Identify which cell holds the provided text, then report its [X, Y] central coordinate. 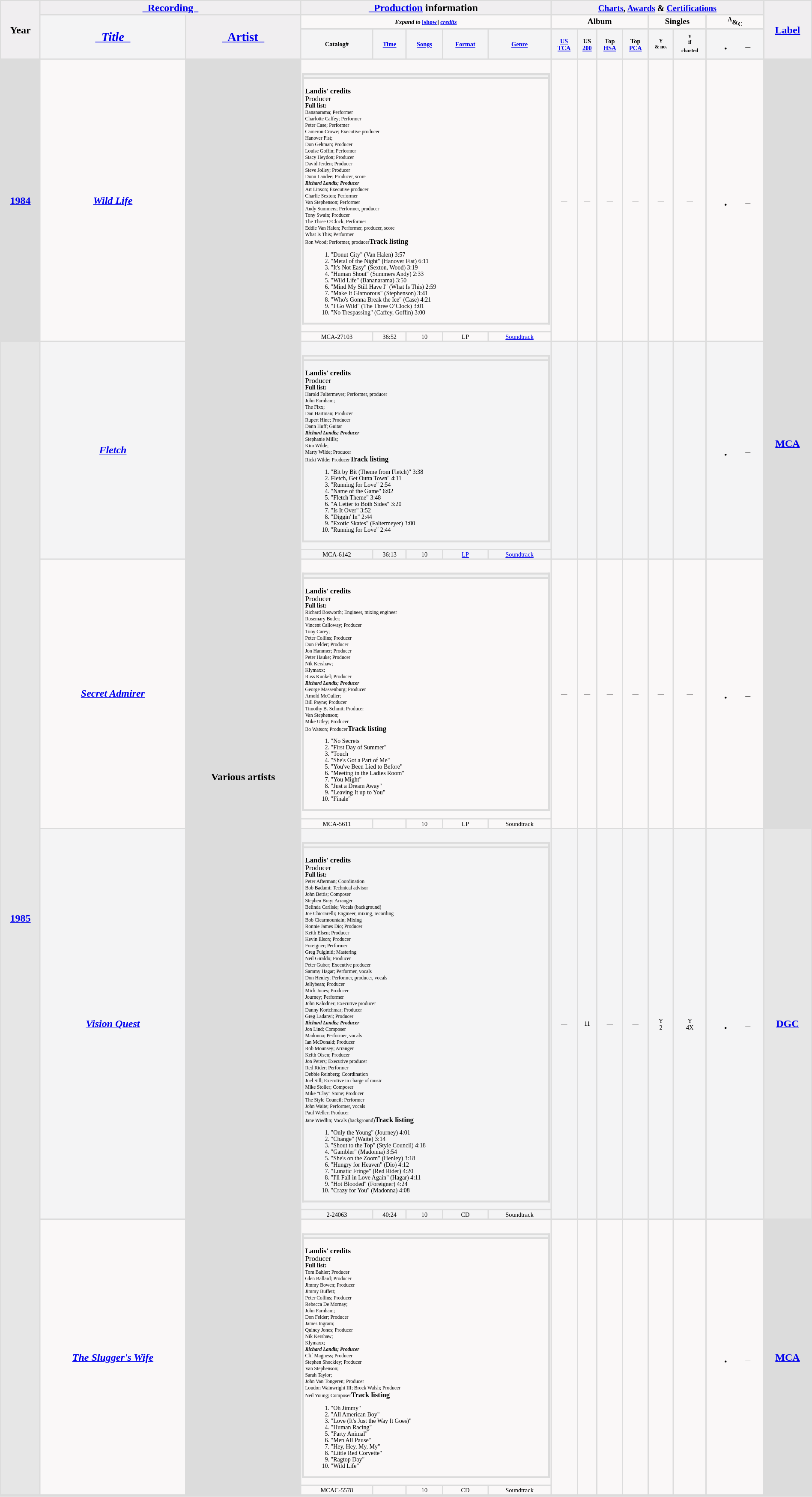
The Slugger's Wife [113, 1357]
1984 [21, 201]
Songs [424, 44]
2-24063 [337, 1215]
36:52 [390, 337]
Title [113, 37]
Y2 [660, 1024]
Catalog# [337, 44]
40:24 [390, 1215]
Time [390, 44]
Label [788, 30]
11 [587, 1024]
Vision Quest [113, 1024]
MCA-6142 [337, 554]
MCA-5611 [337, 823]
MCAC-5578 [337, 1490]
Expand to [show] credits [426, 22]
Charts, Awards & Certifications [657, 8]
Y& no. [660, 44]
Y4X [690, 1024]
Format [465, 44]
A&C [735, 22]
1985 [21, 918]
Production information [426, 8]
DGC [788, 1024]
Wild Life [113, 201]
MCA-27103 [337, 337]
TopPCA [636, 44]
Genre [519, 44]
Recording [170, 8]
Secret Admirer [113, 693]
Year [21, 30]
36:13 [390, 554]
Artist [243, 37]
Album [600, 22]
USTCA [564, 44]
TopHSA [610, 44]
Singles [677, 22]
Yifcharted [690, 44]
US200 [587, 44]
Fletch [113, 450]
Various artists [243, 777]
